Find where the given text appears and provide that cell's center as (x, y) coordinate. 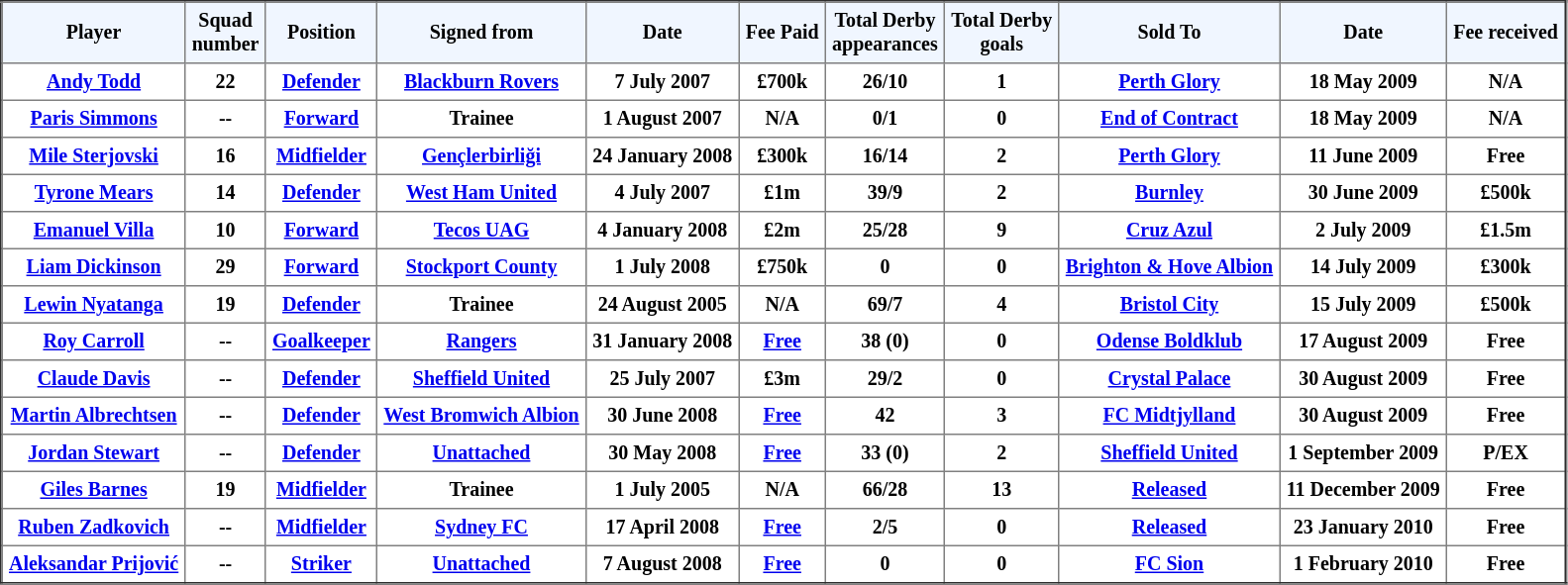
25 July 2007 (662, 379)
23 January 2010 (1363, 528)
22 (226, 82)
Blackburn Rovers (481, 82)
66/28 (885, 490)
£1.5m (1507, 231)
1 September 2009 (1363, 453)
Crystal Palace (1169, 379)
Goalkeeper (321, 341)
£750k (783, 267)
4 January 2008 (662, 231)
Signed from (481, 33)
33 (0) (885, 453)
£3m (783, 379)
Gençlerbirliği (481, 156)
3 (1002, 416)
29/2 (885, 379)
13 (1002, 490)
Sold To (1169, 33)
16/14 (885, 156)
38 (0) (885, 341)
End of Contract (1169, 119)
Tyrone Mears (93, 193)
Player (93, 33)
9 (1002, 231)
7 August 2008 (662, 564)
West Bromwich Albion (481, 416)
1 July 2008 (662, 267)
£1m (783, 193)
15 July 2009 (1363, 305)
Martin Albrechtsen (93, 416)
30 June 2009 (1363, 193)
West Ham United (481, 193)
16 (226, 156)
Andy Todd (93, 82)
Fee Paid (783, 33)
2/5 (885, 528)
£2m (783, 231)
24 August 2005 (662, 305)
42 (885, 416)
Emanuel Villa (93, 231)
Tecos UAG (481, 231)
30 May 2008 (662, 453)
69/7 (885, 305)
1 (1002, 82)
14 (226, 193)
Paris Simmons (93, 119)
Roy Carroll (93, 341)
11 June 2009 (1363, 156)
Brighton & Hove Albion (1169, 267)
11 December 2009 (1363, 490)
Total Derbyappearances (885, 33)
39/9 (885, 193)
4 (1002, 305)
Giles Barnes (93, 490)
4 July 2007 (662, 193)
17 April 2008 (662, 528)
1 July 2005 (662, 490)
FC Midtjylland (1169, 416)
7 July 2007 (662, 82)
10 (226, 231)
£700k (783, 82)
Fee received (1507, 33)
Ruben Zadkovich (93, 528)
Squadnumber (226, 33)
29 (226, 267)
Sydney FC (481, 528)
2 July 2009 (1363, 231)
Claude Davis (93, 379)
25/28 (885, 231)
24 January 2008 (662, 156)
Lewin Nyatanga (93, 305)
Stockport County (481, 267)
Position (321, 33)
FC Sion (1169, 564)
26/10 (885, 82)
Jordan Stewart (93, 453)
1 August 2007 (662, 119)
17 August 2009 (1363, 341)
Aleksandar Prijović (93, 564)
14 July 2009 (1363, 267)
Burnley (1169, 193)
Rangers (481, 341)
1 February 2010 (1363, 564)
Total Derby goals (1002, 33)
Striker (321, 564)
Cruz Azul (1169, 231)
Mile Sterjovski (93, 156)
Odense Boldklub (1169, 341)
Liam Dickinson (93, 267)
0/1 (885, 119)
P/EX (1507, 453)
Bristol City (1169, 305)
31 January 2008 (662, 341)
30 June 2008 (662, 416)
